Identify which cell holds the provided text, then report its (x, y) central coordinate. 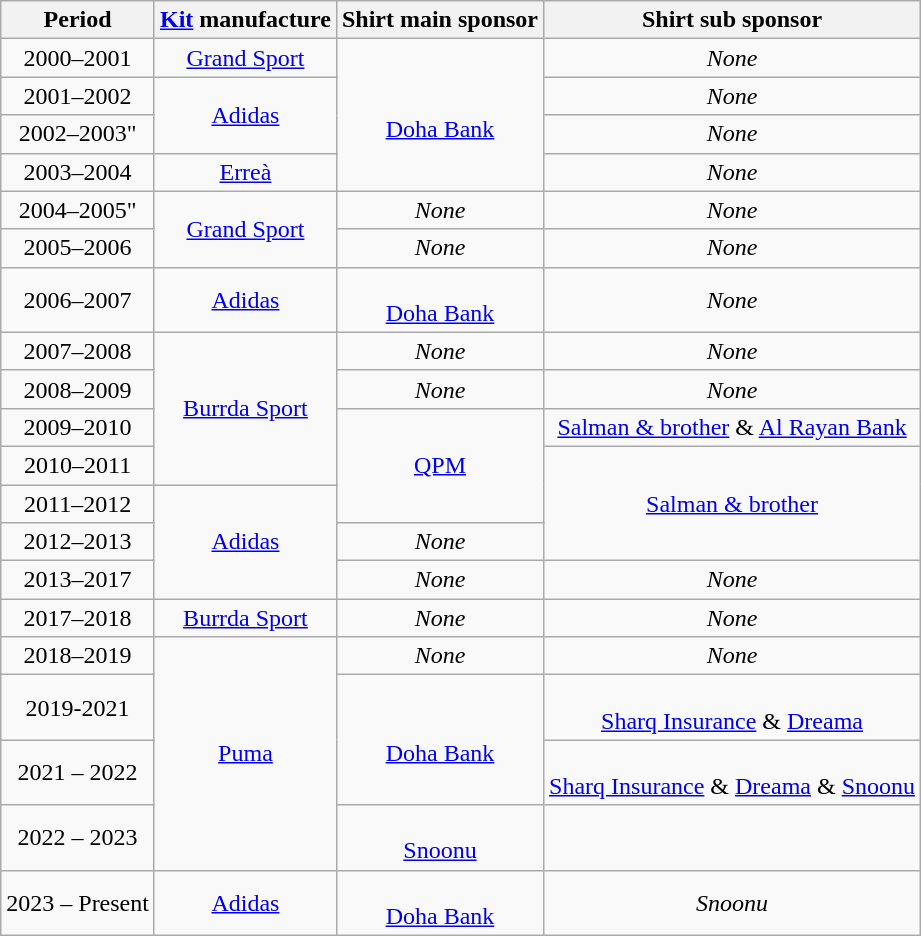
2011–2012 (78, 503)
2013–2017 (78, 580)
Erreà (245, 172)
Kit manufacture (245, 20)
2017–2018 (78, 618)
Period (78, 20)
Salman & brother (732, 503)
2001–2002 (78, 96)
2012–2013 (78, 542)
Shirt main sponsor (440, 20)
2019-2021 (78, 708)
Sharq Insurance & Dreama & Snoonu (732, 772)
2022 – 2023 (78, 838)
2007–2008 (78, 351)
2021 – 2022 (78, 772)
2009–2010 (78, 427)
Shirt sub sponsor (732, 20)
Sharq Insurance & Dreama (732, 708)
2006–2007 (78, 300)
2008–2009 (78, 389)
2003–2004 (78, 172)
Puma (245, 754)
2005–2006 (78, 248)
2002–2003" (78, 134)
Salman & brother & Al Rayan Bank (732, 427)
2018–2019 (78, 656)
2000–2001 (78, 58)
QPM (440, 465)
2004–2005" (78, 210)
2023 – Present (78, 902)
2010–2011 (78, 465)
